Capture the cell that displays the provided text and extract its [x, y] central coordinate. 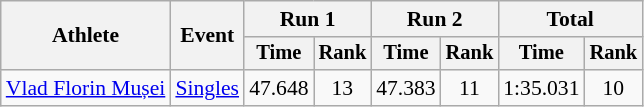
Athlete [86, 36]
Run 2 [434, 19]
1:35.031 [541, 88]
Run 1 [308, 19]
Singles [207, 88]
47.648 [278, 88]
47.383 [406, 88]
11 [470, 88]
13 [343, 88]
10 [614, 88]
Vlad Florin Mușei [86, 88]
Event [207, 36]
Total [570, 19]
